Return the [X, Y] coordinate for the center point of the cell that contains the specified text.  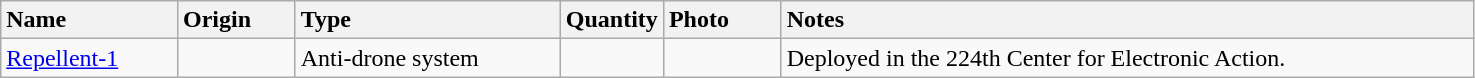
Repellent-1 [90, 58]
Anti-drone system [428, 58]
Notes [1127, 20]
Name [90, 20]
Deployed in the 224th Center for Electronic Action. [1127, 58]
Origin [236, 20]
Type [428, 20]
Quantity [612, 20]
Photo [722, 20]
